Locate the cell with the specified text and output its (X, Y) center coordinate. 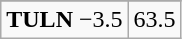
TULN −3.5 (64, 20)
63.5 (154, 20)
